Return (x, y) of the center of cell containing provided text 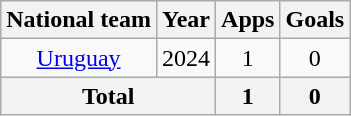
National team (79, 20)
Total (108, 96)
2024 (186, 58)
Goals (315, 20)
Uruguay (79, 58)
Year (186, 20)
Apps (248, 20)
